Locate the cell with the specified text and output its [X, Y] center coordinate. 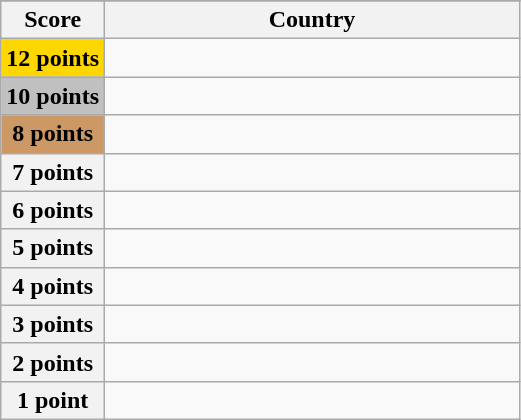
2 points [53, 362]
6 points [53, 210]
1 point [53, 400]
12 points [53, 58]
4 points [53, 286]
3 points [53, 324]
10 points [53, 96]
5 points [53, 248]
Country [312, 20]
7 points [53, 172]
Score [53, 20]
8 points [53, 134]
